Scan for the cell matching the given text and deliver its [x, y] coordinate at center. 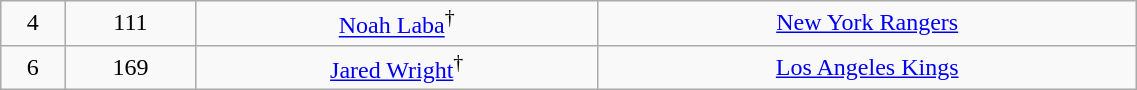
New York Rangers [868, 24]
Jared Wright† [397, 68]
169 [130, 68]
Noah Laba† [397, 24]
6 [33, 68]
111 [130, 24]
4 [33, 24]
Los Angeles Kings [868, 68]
